Identify which cell holds the provided text, then report its (X, Y) central coordinate. 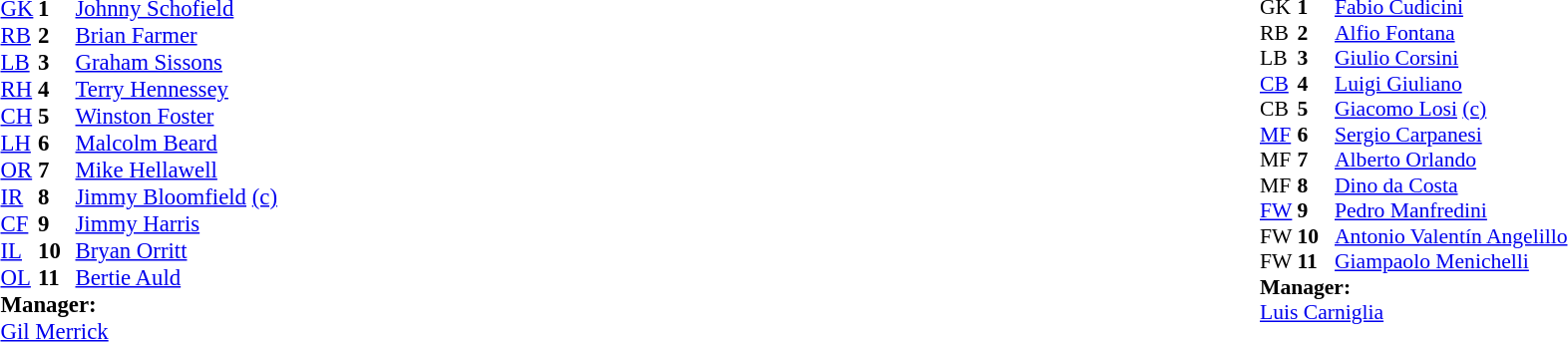
IR (19, 197)
LH (19, 144)
Alberto Orlando (1450, 161)
Mike Hellawell (177, 170)
Pedro Manfredini (1450, 210)
Bertie Auld (177, 277)
Giulio Corsini (1450, 59)
CH (19, 116)
Terry Hennessey (177, 90)
Alfio Fontana (1450, 33)
OL (19, 277)
Luis Carniglia (1413, 312)
Graham Sissons (177, 62)
Jimmy Harris (177, 223)
Dino da Costa (1450, 185)
RH (19, 90)
Jimmy Bloomfield (c) (177, 197)
CF (19, 223)
Winston Foster (177, 116)
Antonio Valentín Angelillo (1450, 236)
Giacomo Losi (c) (1450, 109)
Giampaolo Menichelli (1450, 262)
IL (19, 251)
Brian Farmer (177, 36)
Bryan Orritt (177, 251)
Luigi Giuliano (1450, 84)
Malcolm Beard (177, 144)
Sergio Carpanesi (1450, 135)
OR (19, 170)
